Capture the cell that displays the provided text and extract its [x, y] central coordinate. 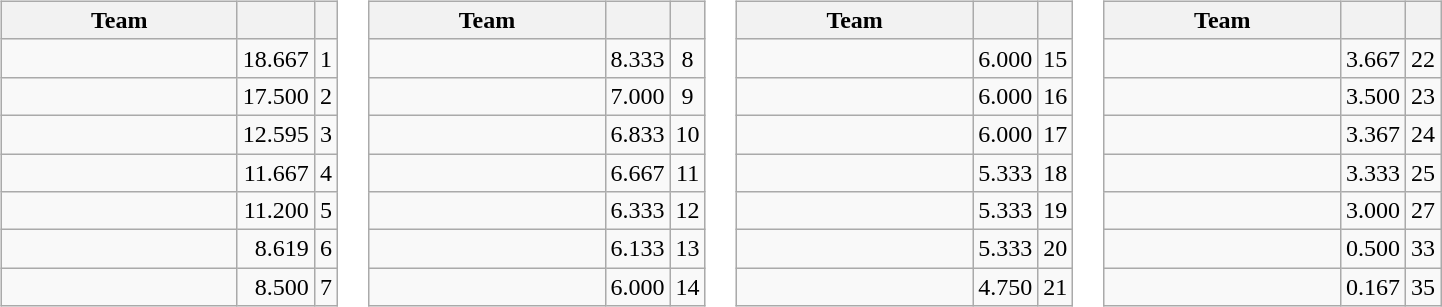
22 [1422, 58]
20 [1056, 249]
3.500 [1372, 96]
14 [688, 287]
11.200 [276, 211]
6 [326, 249]
0.167 [1372, 287]
15 [1056, 58]
4 [326, 173]
18.667 [276, 58]
5 [326, 211]
16 [1056, 96]
8 [688, 58]
8.619 [276, 249]
2 [326, 96]
6.667 [638, 173]
17.500 [276, 96]
6.133 [638, 249]
4.750 [1006, 287]
3.000 [1372, 211]
3 [326, 134]
12.595 [276, 134]
25 [1422, 173]
0.500 [1372, 249]
10 [688, 134]
11 [688, 173]
3.667 [1372, 58]
11.667 [276, 173]
27 [1422, 211]
17 [1056, 134]
33 [1422, 249]
3.333 [1372, 173]
23 [1422, 96]
7 [326, 287]
8.500 [276, 287]
9 [688, 96]
6.333 [638, 211]
3.367 [1372, 134]
8.333 [638, 58]
18 [1056, 173]
6.833 [638, 134]
24 [1422, 134]
1 [326, 58]
19 [1056, 211]
7.000 [638, 96]
35 [1422, 287]
21 [1056, 287]
12 [688, 211]
13 [688, 249]
